Identify which cell holds the provided text, then report its [x, y] central coordinate. 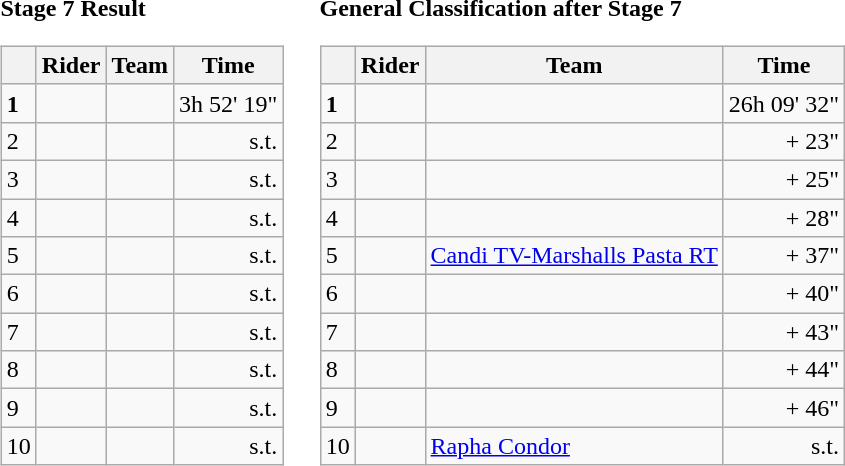
+ 25" [784, 179]
Candi TV-Marshalls Pasta RT [574, 256]
+ 23" [784, 141]
3h 52' 19" [228, 103]
+ 44" [784, 370]
Rapha Condor [574, 446]
26h 09' 32" [784, 103]
+ 28" [784, 217]
+ 43" [784, 332]
+ 37" [784, 256]
+ 40" [784, 294]
+ 46" [784, 408]
